Return the [x, y] coordinate for the center point of the cell that contains the specified text.  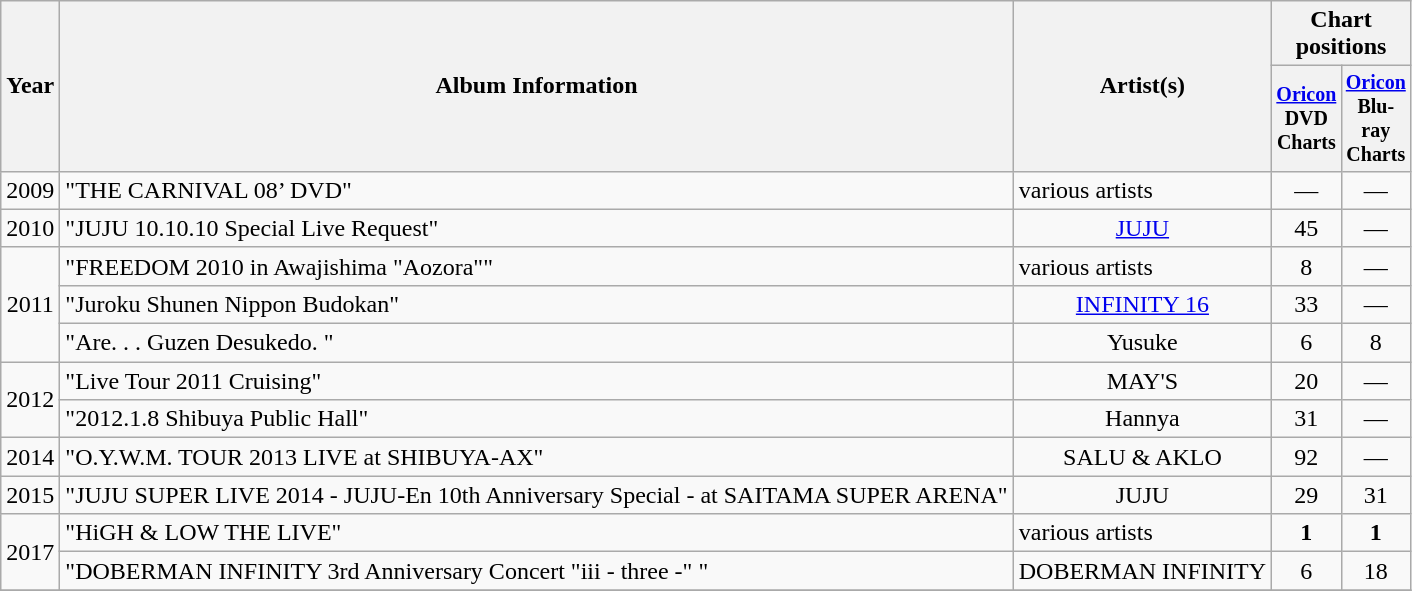
2012 [30, 400]
"2012.1.8 Shibuya Public Hall" [536, 419]
2017 [30, 552]
"DOBERMAN INFINITY 3rd Anniversary Concert "iii - three -" " [536, 571]
2010 [30, 228]
Hannya [1142, 419]
92 [1306, 457]
"Live Tour 2011 Cruising" [536, 381]
MAY'S [1142, 381]
SALU & AKLO [1142, 457]
"JUJU 10.10.10 Special Live Request" [536, 228]
"THE CARNIVAL 08’ DVD" [536, 190]
"Juroku Shunen Nippon Budokan" [536, 304]
33 [1306, 304]
20 [1306, 381]
2011 [30, 304]
Yusuke [1142, 343]
"HiGH & LOW THE LIVE" [536, 533]
Oricon DVD Charts [1306, 118]
Artist(s) [1142, 86]
Chart positions [1342, 34]
INFINITY 16 [1142, 304]
DOBERMAN INFINITY [1142, 571]
18 [1376, 571]
"O.Y.W.M. TOUR 2013 LIVE at SHIBUYA-AX" [536, 457]
"JUJU SUPER LIVE 2014 - JUJU-En 10th Anniversary Special - at SAITAMA SUPER ARENA" [536, 495]
Oricon Blu-ray Charts [1376, 118]
Album Information [536, 86]
29 [1306, 495]
2015 [30, 495]
"Are. . . Guzen Desukedo. " [536, 343]
"FREEDOM 2010 in Awajishima "Aozora"" [536, 266]
45 [1306, 228]
2009 [30, 190]
2014 [30, 457]
Year [30, 86]
